Output the (X, Y) coordinate of the center of the cell containing the given text.  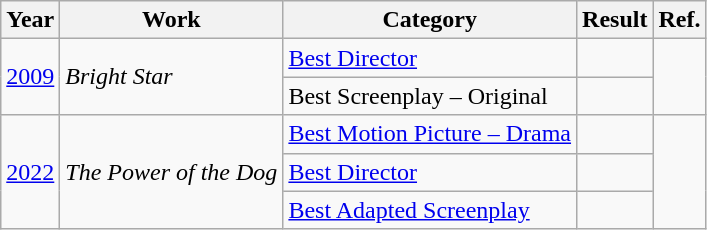
2009 (30, 77)
Best Adapted Screenplay (430, 210)
Ref. (680, 20)
Result (615, 20)
Category (430, 20)
Bright Star (172, 77)
2022 (30, 172)
Best Screenplay – Original (430, 96)
Best Motion Picture – Drama (430, 134)
The Power of the Dog (172, 172)
Year (30, 20)
Work (172, 20)
